Return the (X, Y) coordinate for the center point of the cell that contains the specified text.  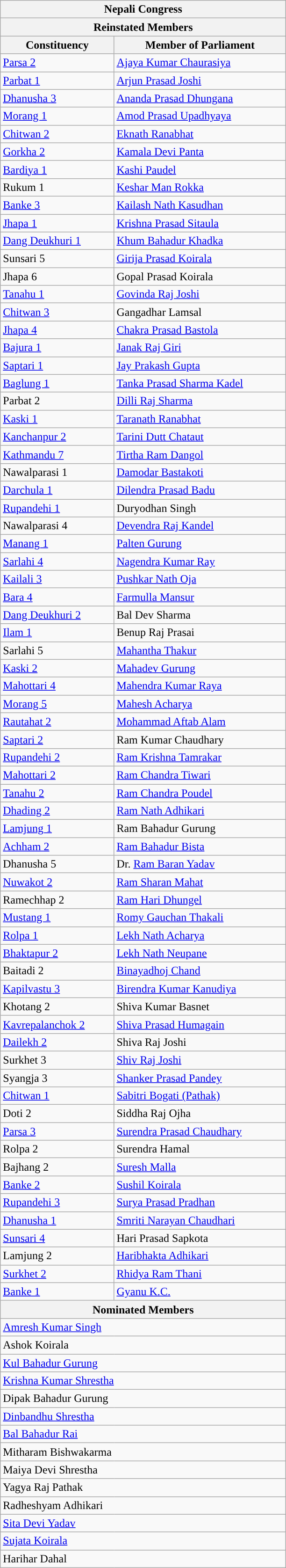
Sushil Koirala (200, 1185)
Rukum 1 (57, 187)
Constituency (57, 45)
Sarlahi 4 (57, 562)
Mahantha Thakur (200, 650)
Shiva Kumar Basnet (200, 1006)
Dilendra Prasad Badu (200, 490)
Bara 4 (57, 597)
Ram Sharan Mahat (200, 882)
Palten Gurung (200, 544)
Kavrepalanchok 2 (57, 1024)
Kashi Paudel (200, 169)
Mahadev Gurung (200, 668)
Khotang 2 (57, 1006)
Haribhakta Adhikari (200, 1256)
Dilli Raj Sharma (200, 401)
Mahottari 4 (57, 686)
Banke 2 (57, 1185)
Ramechhap 2 (57, 900)
Surendra Prasad Chaudhary (200, 1131)
Amresh Kumar Singh (143, 1327)
Mitharam Bishwakarma (143, 1452)
Ram Bahadur Gurung (200, 829)
Parsa 2 (57, 63)
Ajaya Kumar Chaurasiya (200, 63)
Rolpa 1 (57, 935)
Jhapa 6 (57, 277)
Nawalparasi 1 (57, 472)
Ram Bahadur Bista (200, 846)
Kamala Devi Panta (200, 152)
Yagya Raj Pathak (143, 1488)
Romy Gauchan Thakali (200, 918)
Dr. Ram Baran Yadav (200, 864)
Rupandehi 3 (57, 1203)
Bhaktapur 2 (57, 953)
Dang Deukhuri 2 (57, 615)
Benup Raj Prasai (200, 633)
Gopal Prasad Koirala (200, 277)
Parbat 1 (57, 80)
Govinda Raj Joshi (200, 294)
Chakra Prasad Bastola (200, 330)
Banke 1 (57, 1291)
Shiva Prasad Humagain (200, 1024)
Rautahat 2 (57, 722)
Mohammad Aftab Alam (200, 722)
Mahesh Acharya (200, 704)
Rupandehi 1 (57, 508)
Taranath Ranabhat (200, 419)
Kailash Nath Kasudhan (200, 205)
Harihar Dahal (143, 1559)
Ram Kumar Chaudhary (200, 739)
Ram Chandra Poudel (200, 793)
Damodar Bastakoti (200, 472)
Dhanusha 1 (57, 1220)
Tanahu 2 (57, 793)
Nepali Congress (143, 9)
Arjun Prasad Joshi (200, 80)
Chitwan 2 (57, 134)
Duryodhan Singh (200, 508)
Shiva Raj Joshi (200, 1042)
Khum Bahadur Khadka (200, 241)
Parbat 2 (57, 401)
Bajura 1 (57, 348)
Gorkha 2 (57, 152)
Bal Bahadur Rai (143, 1434)
Syangja 3 (57, 1078)
Sujata Koirala (143, 1541)
Surendra Hamal (200, 1149)
Kapilvastu 3 (57, 989)
Hari Prasad Sapkota (200, 1238)
Kaski 2 (57, 668)
Sita Devi Yadav (143, 1523)
Radheshyam Adhikari (143, 1505)
Jhapa 4 (57, 330)
Nagendra Kumar Ray (200, 562)
Jhapa 1 (57, 223)
Saptari 1 (57, 365)
Manang 1 (57, 544)
Kailali 3 (57, 579)
Kul Bahadur Gurung (143, 1363)
Surkhet 2 (57, 1274)
Ashok Koirala (143, 1345)
Ilam 1 (57, 633)
Ananda Prasad Dhungana (200, 98)
Darchula 1 (57, 490)
Nuwakot 2 (57, 882)
Shanker Prasad Pandey (200, 1078)
Nominated Members (143, 1309)
Ram Hari Dhungel (200, 900)
Bardiya 1 (57, 169)
Doti 2 (57, 1114)
Dhanusha 3 (57, 98)
Birendra Kumar Kanudiya (200, 989)
Dang Deukhuri 1 (57, 241)
Kaski 1 (57, 419)
Janak Raj Giri (200, 348)
Krishna Kumar Shrestha (143, 1381)
Eknath Ranabhat (200, 134)
Dhanusha 5 (57, 864)
Lekh Nath Acharya (200, 935)
Ram Krishna Tamrakar (200, 757)
Tanahu 1 (57, 294)
Baitadi 2 (57, 971)
Member of Parliament (200, 45)
Tirtha Ram Dangol (200, 454)
Smriti Narayan Chaudhari (200, 1220)
Tanka Prasad Sharma Kadel (200, 383)
Binayadhoj Chand (200, 971)
Suresh Malla (200, 1167)
Mahendra Kumar Raya (200, 686)
Farmulla Mansur (200, 597)
Tarini Dutt Chataut (200, 437)
Shiv Raj Joshi (200, 1060)
Bal Dev Sharma (200, 615)
Jay Prakash Gupta (200, 365)
Chitwan 1 (57, 1096)
Chitwan 3 (57, 312)
Parsa 3 (57, 1131)
Morang 1 (57, 116)
Keshar Man Rokka (200, 187)
Mustang 1 (57, 918)
Gyanu K.C. (200, 1291)
Rhidya Ram Thani (200, 1274)
Saptari 2 (57, 739)
Lekh Nath Neupane (200, 953)
Rolpa 2 (57, 1149)
Girija Prasad Koirala (200, 259)
Surkhet 3 (57, 1060)
Surya Prasad Pradhan (200, 1203)
Ram Nath Adhikari (200, 811)
Dipak Bahadur Gurung (143, 1399)
Achham 2 (57, 846)
Sunsari 4 (57, 1238)
Dhading 2 (57, 811)
Baglung 1 (57, 383)
Rupandehi 2 (57, 757)
Sabitri Bogati (Pathak) (200, 1096)
Gangadhar Lamsal (200, 312)
Banke 3 (57, 205)
Lamjung 1 (57, 829)
Sarlahi 5 (57, 650)
Kathmandu 7 (57, 454)
Krishna Prasad Sitaula (200, 223)
Nawalparasi 4 (57, 526)
Mahottari 2 (57, 775)
Devendra Raj Kandel (200, 526)
Pushkar Nath Oja (200, 579)
Dinbandhu Shrestha (143, 1416)
Kanchanpur 2 (57, 437)
Siddha Raj Ojha (200, 1114)
Ram Chandra Tiwari (200, 775)
Reinstated Members (143, 27)
Sunsari 5 (57, 259)
Morang 5 (57, 704)
Amod Prasad Upadhyaya (200, 116)
Bajhang 2 (57, 1167)
Maiya Devi Shrestha (143, 1470)
Dailekh 2 (57, 1042)
Lamjung 2 (57, 1256)
